Extract the [x, y] coordinate from the center of the cell holding the provided text.  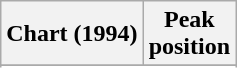
Peakposition [189, 34]
Chart (1994) [72, 34]
